Output the [x, y] coordinate of the center of the cell containing the given text.  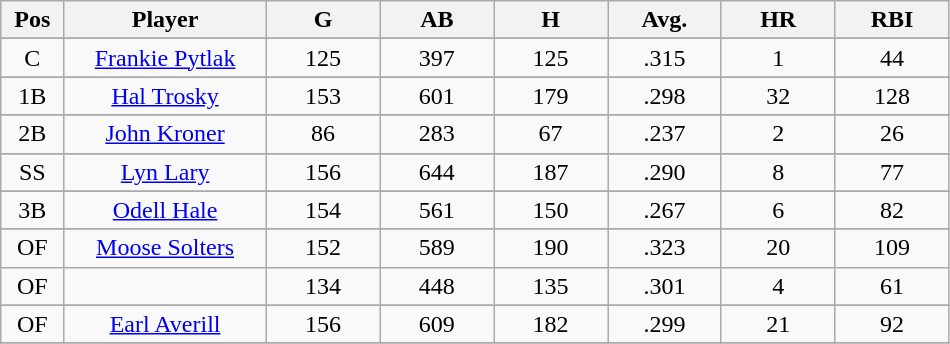
.237 [665, 134]
Frankie Pytlak [165, 58]
67 [551, 134]
6 [778, 210]
.299 [665, 324]
609 [437, 324]
G [323, 20]
190 [551, 248]
Avg. [665, 20]
128 [892, 96]
154 [323, 210]
2 [778, 134]
561 [437, 210]
3B [32, 210]
HR [778, 20]
82 [892, 210]
187 [551, 172]
153 [323, 96]
1B [32, 96]
H [551, 20]
644 [437, 172]
397 [437, 58]
150 [551, 210]
92 [892, 324]
Earl Averill [165, 324]
SS [32, 172]
Player [165, 20]
20 [778, 248]
182 [551, 324]
135 [551, 286]
.315 [665, 58]
Hal Trosky [165, 96]
589 [437, 248]
1 [778, 58]
21 [778, 324]
C [32, 58]
.290 [665, 172]
AB [437, 20]
134 [323, 286]
86 [323, 134]
Pos [32, 20]
.267 [665, 210]
44 [892, 58]
.298 [665, 96]
Lyn Lary [165, 172]
61 [892, 286]
Odell Hale [165, 210]
4 [778, 286]
32 [778, 96]
2B [32, 134]
448 [437, 286]
John Kroner [165, 134]
77 [892, 172]
.301 [665, 286]
.323 [665, 248]
RBI [892, 20]
152 [323, 248]
Moose Solters [165, 248]
283 [437, 134]
26 [892, 134]
109 [892, 248]
8 [778, 172]
601 [437, 96]
179 [551, 96]
